Capture the cell that displays the provided text and extract its [x, y] central coordinate. 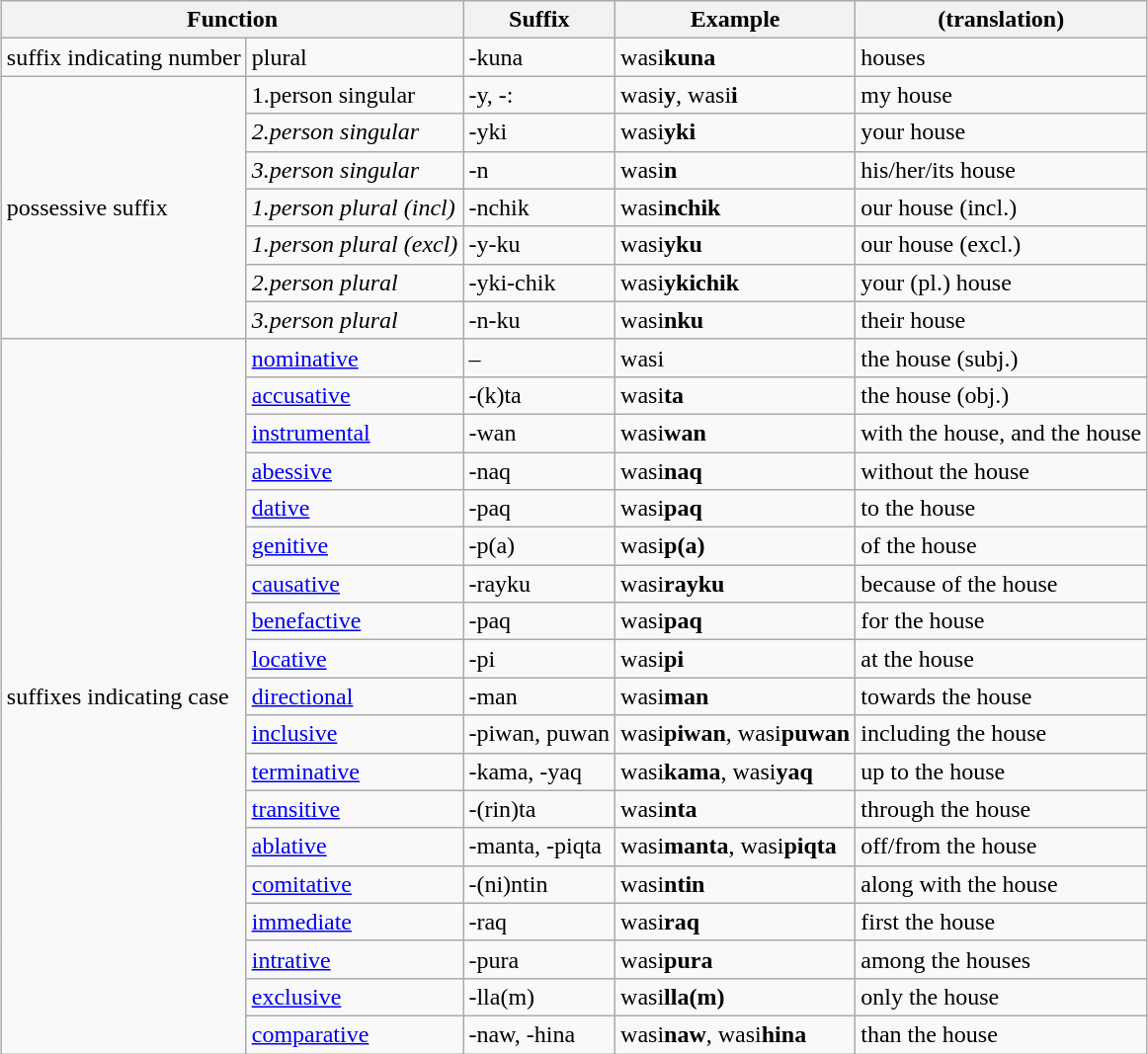
wasikama, wasiyaq [735, 771]
2.person singular [355, 132]
-lla(m) [539, 997]
ablative [355, 847]
wasi [735, 358]
Function [232, 20]
the house (subj.) [1002, 358]
our house (incl.) [1002, 207]
-piwan, puwan [539, 734]
-man [539, 696]
wasiraq [735, 922]
(translation) [1002, 20]
their house [1002, 320]
wasinchik [735, 207]
wasiwan [735, 433]
-raq [539, 922]
wasiyki [735, 132]
wasilla(m) [735, 997]
wasinaw, wasihina [735, 1034]
wasiyku [735, 245]
his/her/its house [1002, 170]
directional [355, 696]
1.person plural (excl) [355, 245]
Example [735, 20]
wasiy, wasii [735, 95]
-pi [539, 659]
possessive suffix [123, 207]
wasita [735, 395]
immediate [355, 922]
Suffix [539, 20]
locative [355, 659]
among the houses [1002, 959]
wasimanta, wasipiqta [735, 847]
abessive [355, 471]
our house (excl.) [1002, 245]
wasipiwan, wasipuwan [735, 734]
1.person plural (incl) [355, 207]
-y-ku [539, 245]
inclusive [355, 734]
my house [1002, 95]
-n [539, 170]
your (pl.) house [1002, 283]
suffix indicating number [123, 57]
3.person plural [355, 320]
-n-ku [539, 320]
-kama, -yaq [539, 771]
accusative [355, 395]
without the house [1002, 471]
along with the house [1002, 884]
-naw, -hina [539, 1034]
plural [355, 57]
wasirayku [735, 584]
-kuna [539, 57]
wasinaq [735, 471]
wasintin [735, 884]
for the house [1002, 621]
wasin [735, 170]
-manta, -piqta [539, 847]
wasikuna [735, 57]
– [539, 358]
wasipi [735, 659]
through the house [1002, 809]
-pura [539, 959]
instrumental [355, 433]
exclusive [355, 997]
transitive [355, 809]
up to the house [1002, 771]
-rayku [539, 584]
intrative [355, 959]
comparative [355, 1034]
-y, -: [539, 95]
houses [1002, 57]
of the house [1002, 546]
off/from the house [1002, 847]
-p(a) [539, 546]
at the house [1002, 659]
only the house [1002, 997]
benefactive [355, 621]
-(rin)ta [539, 809]
the house (obj.) [1002, 395]
3.person singular [355, 170]
including the house [1002, 734]
wasinku [735, 320]
nominative [355, 358]
comitative [355, 884]
than the house [1002, 1034]
-(k)ta [539, 395]
-wan [539, 433]
-yki [539, 132]
causative [355, 584]
your house [1002, 132]
because of the house [1002, 584]
genitive [355, 546]
-(ni)ntin [539, 884]
-yki-chik [539, 283]
with the house, and the house [1002, 433]
terminative [355, 771]
2.person plural [355, 283]
-naq [539, 471]
wasip(a) [735, 546]
wasipura [735, 959]
-nchik [539, 207]
suffixes indicating case [123, 695]
to the house [1002, 509]
1.person singular [355, 95]
wasiykichik [735, 283]
wasinta [735, 809]
dative [355, 509]
first the house [1002, 922]
towards the house [1002, 696]
wasiman [735, 696]
